Return the (X, Y) coordinate for the center point of the cell that contains the specified text.  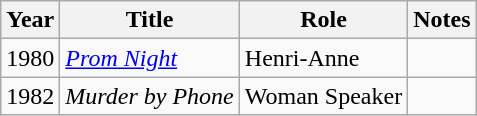
Role (323, 20)
1982 (30, 96)
Murder by Phone (150, 96)
1980 (30, 58)
Prom Night (150, 58)
Notes (442, 20)
Woman Speaker (323, 96)
Year (30, 20)
Title (150, 20)
Henri-Anne (323, 58)
